Detect which cell encompasses the target text, then output its (X, Y) center coordinate. 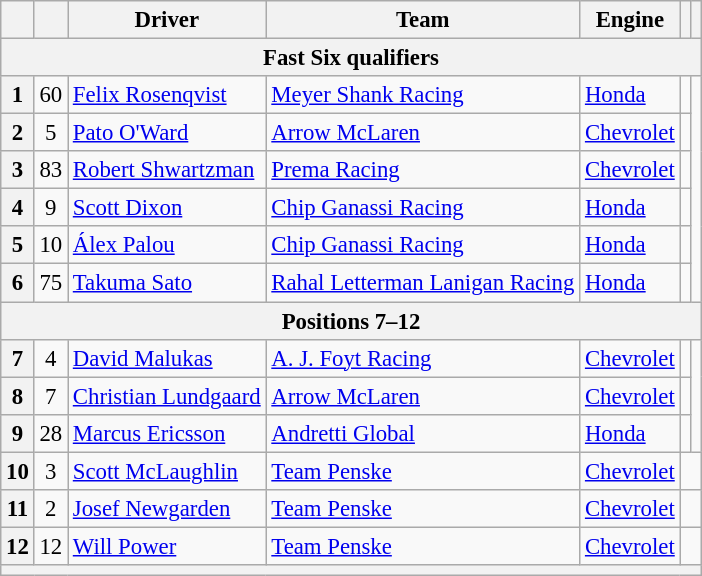
28 (50, 433)
A. J. Foyt Racing (423, 358)
Positions 7–12 (351, 321)
Andretti Global (423, 433)
Engine (630, 20)
Rahal Letterman Lanigan Racing (423, 283)
11 (18, 509)
1 (18, 95)
Prema Racing (423, 170)
75 (50, 283)
6 (18, 283)
Pato O'Ward (168, 133)
Felix Rosenqvist (168, 95)
Christian Lundgaard (168, 396)
Fast Six qualifiers (351, 58)
Álex Palou (168, 245)
Scott Dixon (168, 208)
Will Power (168, 546)
8 (18, 396)
Takuma Sato (168, 283)
Marcus Ericsson (168, 433)
60 (50, 95)
Team (423, 20)
Scott McLaughlin (168, 471)
Meyer Shank Racing (423, 95)
Driver (168, 20)
Josef Newgarden (168, 509)
83 (50, 170)
David Malukas (168, 358)
Robert Shwartzman (168, 170)
